Return [X, Y] of the center of cell containing provided text 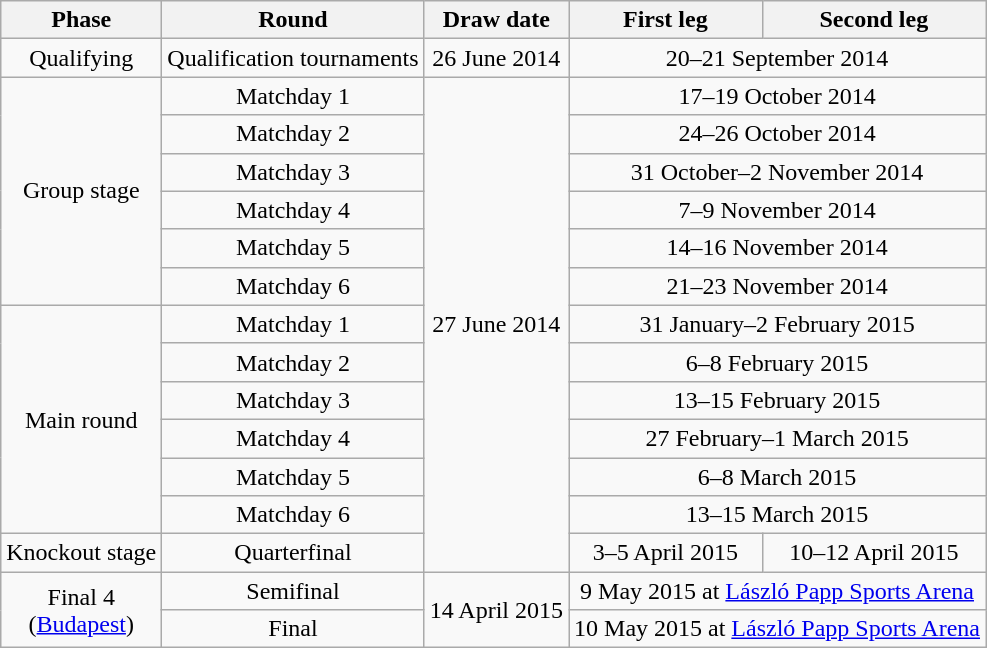
7–9 November 2014 [778, 210]
26 June 2014 [496, 58]
13–15 February 2015 [778, 400]
24–26 October 2014 [778, 134]
6–8 February 2015 [778, 362]
10–12 April 2015 [874, 553]
17–19 October 2014 [778, 96]
Draw date [496, 20]
13–15 March 2015 [778, 515]
Quarterfinal [293, 553]
Semifinal [293, 591]
27 February–1 March 2015 [778, 438]
Qualification tournaments [293, 58]
9 May 2015 at László Papp Sports Arena [778, 591]
Final [293, 629]
First leg [666, 20]
Main round [82, 419]
27 June 2014 [496, 324]
3–5 April 2015 [666, 553]
Round [293, 20]
20–21 September 2014 [778, 58]
Qualifying [82, 58]
6–8 March 2015 [778, 477]
31 January–2 February 2015 [778, 324]
21–23 November 2014 [778, 286]
Second leg [874, 20]
10 May 2015 at László Papp Sports Arena [778, 629]
14 April 2015 [496, 610]
Final 4(Budapest) [82, 610]
31 October–2 November 2014 [778, 172]
Knockout stage [82, 553]
14–16 November 2014 [778, 248]
Group stage [82, 191]
Phase [82, 20]
